Pinpoint the cell where the given text exists, returning its [x, y] midpoint coordinate. 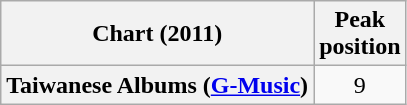
Chart (2011) [158, 34]
Peakposition [360, 34]
9 [360, 85]
Taiwanese Albums (G-Music) [158, 85]
